Detect which cell encompasses the target text, then output its (x, y) center coordinate. 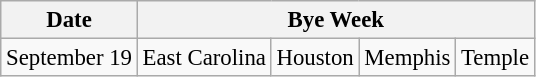
Temple (496, 58)
Houston (315, 58)
Memphis (408, 58)
September 19 (69, 58)
East Carolina (204, 58)
Bye Week (336, 20)
Date (69, 20)
